Determine the (x, y) coordinate at the center of the cell enclosing the given text.  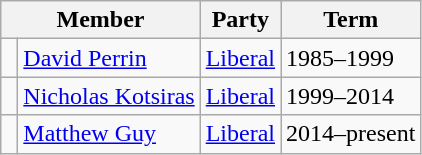
Nicholas Kotsiras (109, 96)
1985–1999 (351, 58)
Member (100, 20)
1999–2014 (351, 96)
Term (351, 20)
David Perrin (109, 58)
Party (240, 20)
2014–present (351, 134)
Matthew Guy (109, 134)
